Extract the (X, Y) coordinate from the center of the cell holding the provided text.  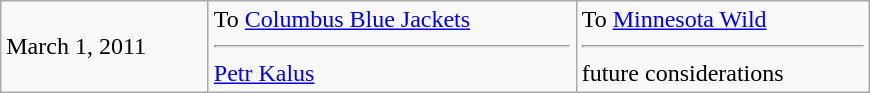
To Columbus Blue Jackets Petr Kalus (392, 47)
March 1, 2011 (105, 47)
To Minnesota Wild future considerations (722, 47)
